Return the [x, y] coordinate for the center point of the cell that contains the specified text.  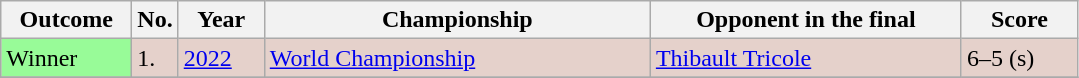
6–5 (s) [1019, 58]
Championship [457, 20]
Outcome [66, 20]
Winner [66, 58]
Score [1019, 20]
Year [221, 20]
Thibault Tricole [806, 58]
No. [155, 20]
World Championship [457, 58]
2022 [221, 58]
1. [155, 58]
Opponent in the final [806, 20]
